Search for the cell housing the specified text and yield its (X, Y) center coordinate. 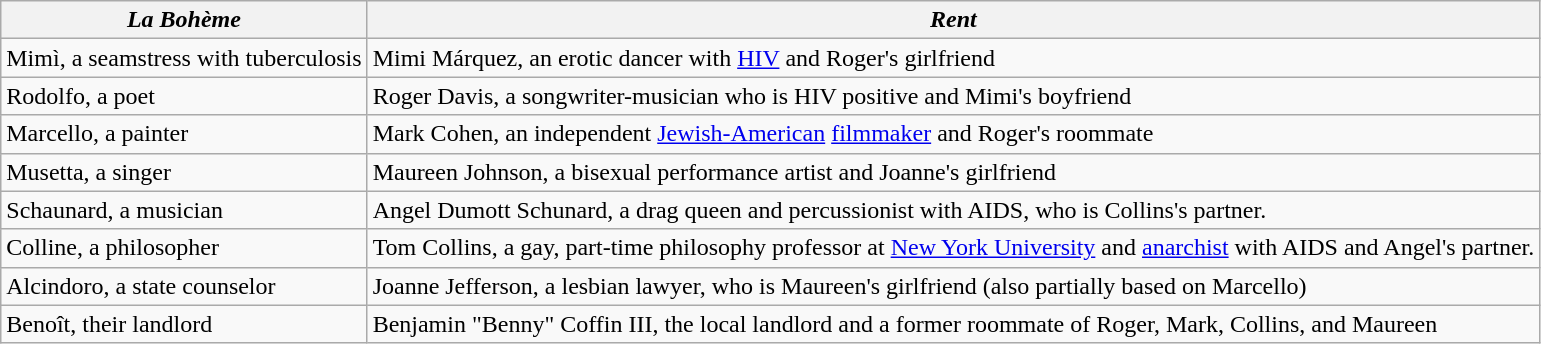
La Bohème (184, 20)
Benjamin "Benny" Coffin III, the local landlord and a former roommate of Roger, Mark, Collins, and Maureen (954, 324)
Rodolfo, a poet (184, 96)
Rent (954, 20)
Roger Davis, a songwriter-musician who is HIV positive and Mimi's boyfriend (954, 96)
Musetta, a singer (184, 172)
Colline, a philosopher (184, 248)
Tom Collins, a gay, part-time philosophy professor at New York University and anarchist with AIDS and Angel's partner. (954, 248)
Benoît, their landlord (184, 324)
Mimi Márquez, an erotic dancer with HIV and Roger's girlfriend (954, 58)
Marcello, a painter (184, 134)
Alcindoro, a state counselor (184, 286)
Angel Dumott Schunard, a drag queen and percussionist with AIDS, who is Collins's partner. (954, 210)
Joanne Jefferson, a lesbian lawyer, who is Maureen's girlfriend (also partially based on Marcello) (954, 286)
Mark Cohen, an independent Jewish-American filmmaker and Roger's roommate (954, 134)
Schaunard, a musician (184, 210)
Mimì, a seamstress with tuberculosis (184, 58)
Maureen Johnson, a bisexual performance artist and Joanne's girlfriend (954, 172)
